Search for the cell housing the specified text and yield its [X, Y] center coordinate. 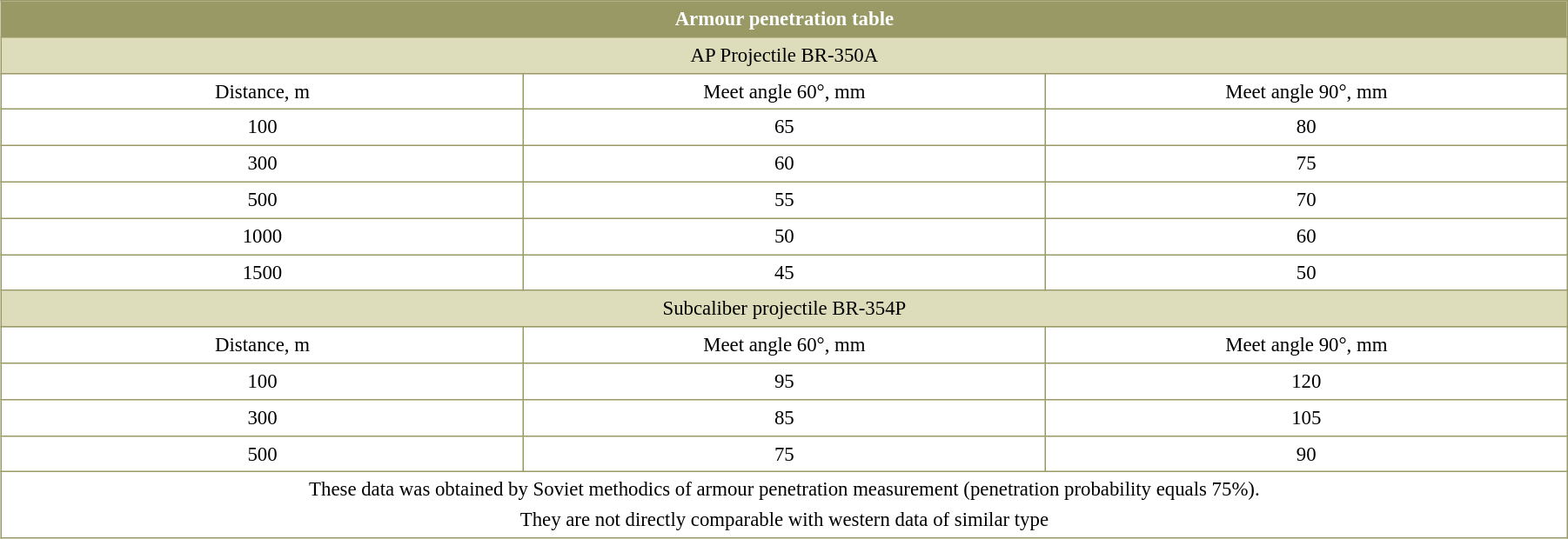
AP Projectile BR-350A [785, 55]
105 [1306, 417]
45 [784, 273]
85 [784, 417]
1000 [263, 236]
1500 [263, 273]
120 [1306, 382]
95 [784, 382]
90 [1306, 454]
65 [784, 128]
80 [1306, 128]
55 [784, 200]
70 [1306, 200]
Armour penetration table [785, 19]
Subcaliber projectile BR-354P [785, 309]
